Locate the cell with the specified text and output its [X, Y] center coordinate. 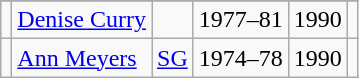
1977–81 [240, 20]
SG [173, 58]
1974–78 [240, 58]
Ann Meyers [82, 58]
Denise Curry [82, 20]
